Provide the [x, y] coordinate of the cell's center where the given text is located.  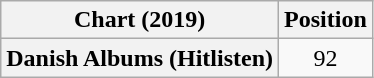
Danish Albums (Hitlisten) [140, 58]
Position [326, 20]
Chart (2019) [140, 20]
92 [326, 58]
